Extract the [X, Y] coordinate from the center of the cell holding the provided text.  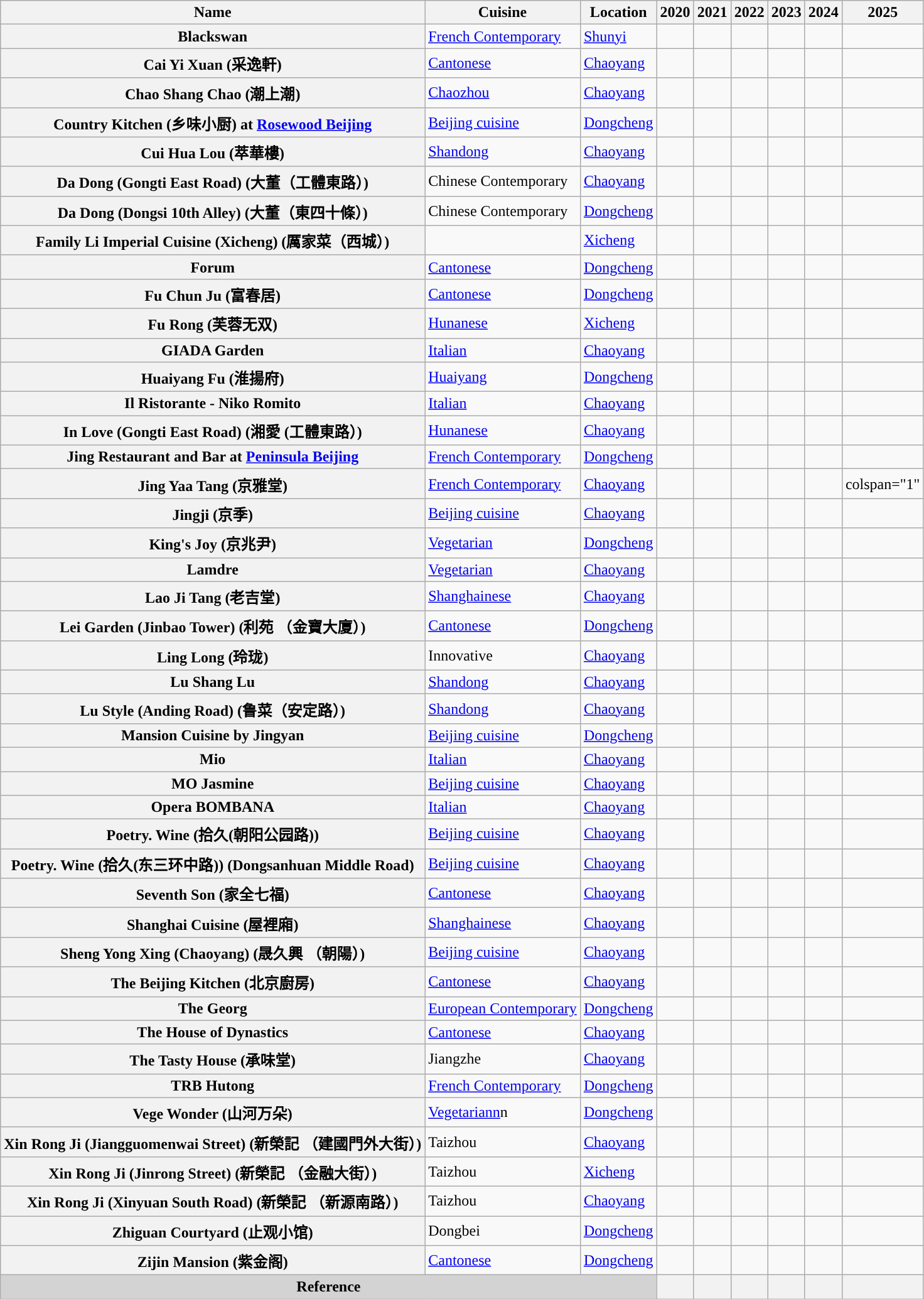
Poetry. Wine (拾久(朝阳公园路)) [213, 834]
Chaozhou [503, 93]
Name [213, 13]
European Contemporary [503, 1008]
2021 [712, 13]
Jingji (京季) [213, 514]
Il Ristorante - Niko Romito [213, 404]
Poetry. Wine (拾久(东三环中路)) (Dongsanhuan Middle Road) [213, 864]
In Love (Gongti East Road) (湘愛 (工體東路）) [213, 431]
2022 [749, 13]
Country Kitchen (乡味小厨) at Rosewood Beijing [213, 122]
2024 [824, 13]
MO Jasmine [213, 783]
The House of Dynastics [213, 1032]
Forum [213, 267]
Family Li Imperial Cuisine (Xicheng) (厲家菜（西城）) [213, 240]
Shunyi [618, 36]
The Beijing Kitchen (北京廚房) [213, 982]
Jing Yaa Tang (京雅堂) [213, 483]
The Tasty House (承味堂) [213, 1059]
Dongbei [503, 1231]
Lu Style (Anding Road) (鲁菜（安定路）) [213, 708]
Opera BOMBANA [213, 807]
Fu Chun Ju (富春居) [213, 294]
2020 [675, 13]
Blackswan [213, 36]
Lao Ji Tang (老吉堂) [213, 596]
Lu Shang Lu [213, 682]
Zijin Mansion (紫金阁) [213, 1261]
Location [618, 13]
Mio [213, 759]
Lamdre [213, 569]
Chao Shang Chao (潮上潮) [213, 93]
TRB Hutong [213, 1086]
Xin Rong Ji (Xinyuan South Road) (新榮記 （新源南路）) [213, 1200]
Jiangzhe [503, 1059]
Vegetariannn [503, 1113]
Cai Yi Xuan (采逸軒) [213, 63]
Cuisine [503, 13]
colspan="1" [883, 483]
Sheng Yong Xing (Chaoyang) (晟久興 （朝陽）) [213, 952]
Innovative [503, 655]
Seventh Son (家全七福) [213, 893]
Lei Garden (Jinbao Tower) (利苑 （金寶大廈）) [213, 625]
2023 [786, 13]
Zhiguan Courtyard (止观小馆) [213, 1231]
Mansion Cuisine by Jingyan [213, 735]
GIADA Garden [213, 350]
Huaiyang [503, 377]
Shanghai Cuisine (屋裡廂) [213, 923]
Vege Wonder (山河万朵) [213, 1113]
Da Dong (Dongsi 10th Alley) (大董（東四十條）) [213, 211]
Xin Rong Ji (Jiangguomenwai Street) (新榮記 （建國門外大街）) [213, 1141]
The Georg [213, 1008]
Fu Rong (芙蓉无双) [213, 323]
King's Joy (京兆尹) [213, 542]
Da Dong (Gongti East Road) (大董（工體東路）) [213, 181]
Cui Hua Lou (萃華樓) [213, 152]
Reference [329, 1287]
Jing Restaurant and Bar at Peninsula Beijing [213, 457]
Xin Rong Ji (Jinrong Street) (新榮記 （金融大街）) [213, 1172]
Ling Long (玲珑) [213, 655]
Huaiyang Fu (淮揚府) [213, 377]
2025 [883, 13]
